For the text-containing cell, return its midpoint in [x, y] coordinate format. 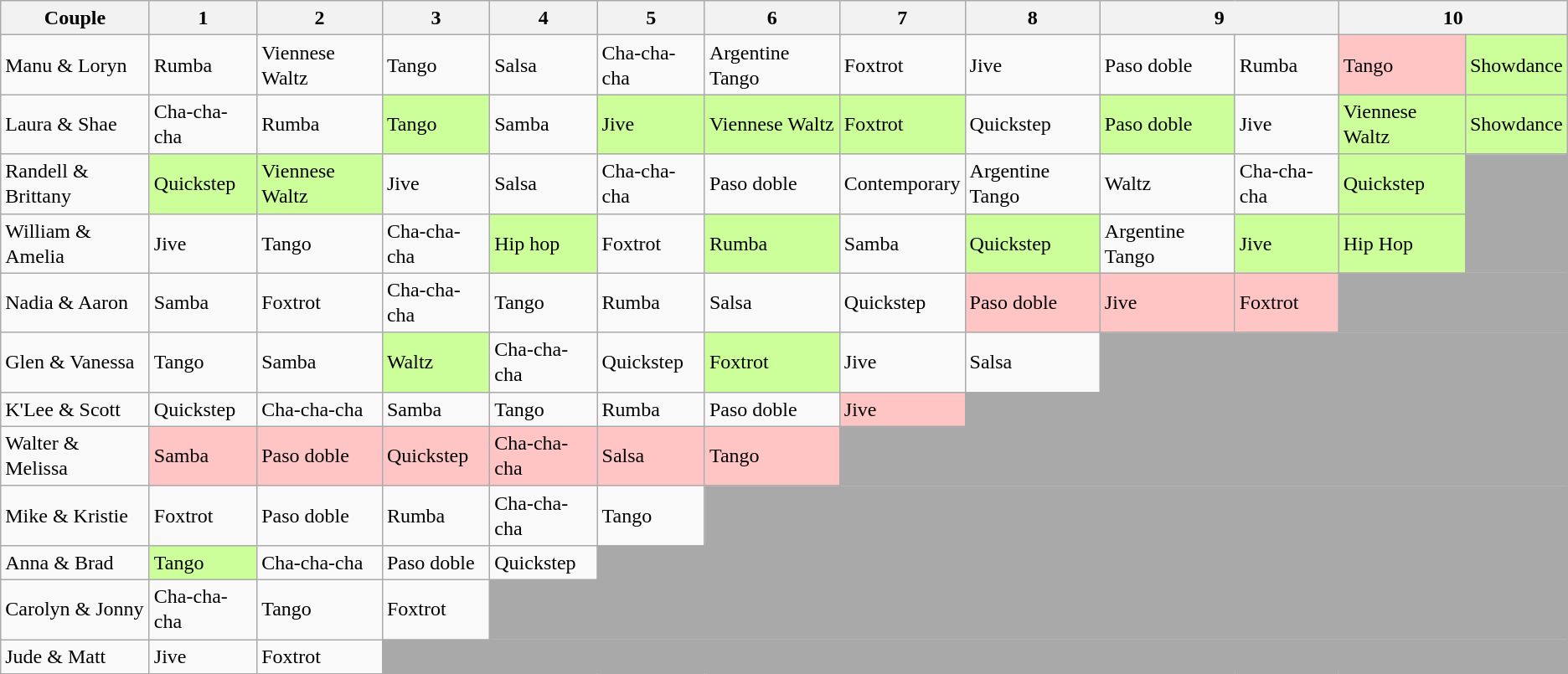
Couple [75, 18]
8 [1032, 18]
7 [902, 18]
Manu & Loryn [75, 65]
5 [651, 18]
9 [1220, 18]
K'Lee & Scott [75, 409]
6 [772, 18]
10 [1452, 18]
Mike & Kristie [75, 516]
Laura & Shae [75, 124]
Contemporary [902, 184]
Hip Hop [1402, 243]
Walter & Melissa [75, 455]
Hip hop [544, 243]
4 [544, 18]
3 [436, 18]
Randell & Brittany [75, 184]
Jude & Matt [75, 656]
Carolyn & Jonny [75, 610]
Nadia & Aaron [75, 303]
Anna & Brad [75, 563]
William & Amelia [75, 243]
1 [203, 18]
2 [320, 18]
Glen & Vanessa [75, 362]
